Search for the cell housing the specified text and yield its (X, Y) center coordinate. 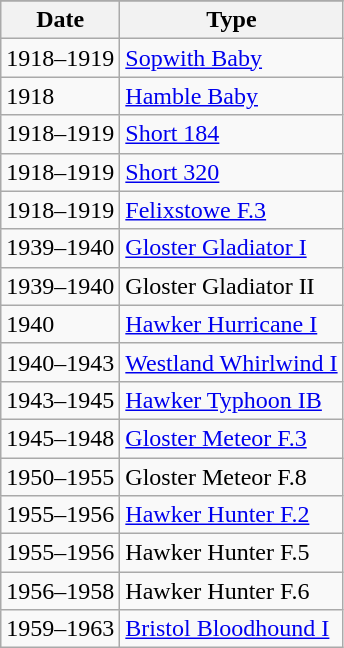
1940 (60, 324)
1950–1955 (60, 477)
Short 320 (232, 172)
Date (60, 20)
Westland Whirlwind I (232, 362)
1940–1943 (60, 362)
Short 184 (232, 134)
Bristol Bloodhound I (232, 629)
Gloster Meteor F.8 (232, 477)
Hawker Hunter F.2 (232, 515)
Hawker Hurricane I (232, 324)
Gloster Gladiator I (232, 248)
Hawker Hunter F.6 (232, 591)
Gloster Meteor F.3 (232, 438)
Type (232, 20)
1918 (60, 96)
1943–1945 (60, 400)
Gloster Gladiator II (232, 286)
1945–1948 (60, 438)
Hamble Baby (232, 96)
Felixstowe F.3 (232, 210)
1959–1963 (60, 629)
1956–1958 (60, 591)
Hawker Typhoon IB (232, 400)
Hawker Hunter F.5 (232, 553)
Sopwith Baby (232, 58)
